Identify which cell holds the provided text, then report its (x, y) central coordinate. 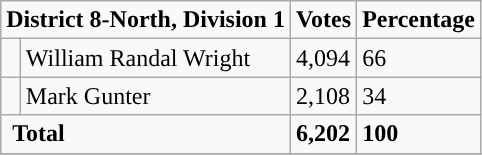
6,202 (323, 134)
66 (419, 58)
Total (146, 134)
William Randal Wright (155, 58)
Percentage (419, 20)
Votes (323, 20)
District 8-North, Division 1 (146, 20)
Mark Gunter (155, 96)
100 (419, 134)
2,108 (323, 96)
34 (419, 96)
4,094 (323, 58)
